Return the [X, Y] coordinate for the center point of the cell that contains the specified text.  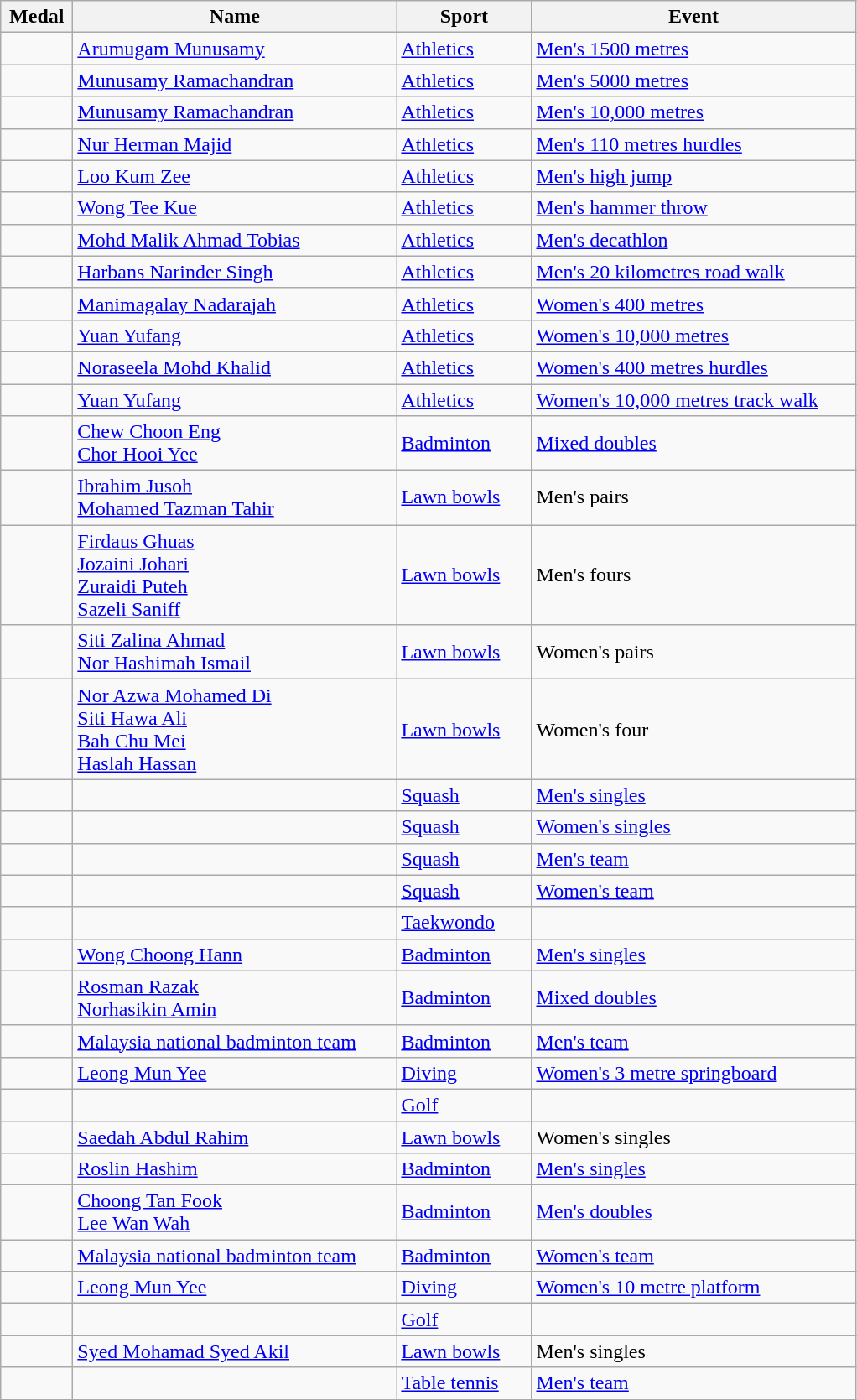
Nur Herman Majid [235, 144]
Men's 110 metres hurdles [693, 144]
Taekwondo [465, 923]
Choong Tan FookLee Wan Wah [235, 1213]
Women's 400 metres hurdles [693, 367]
Ibrahim JusohMohamed Tazman Tahir [235, 498]
Men's pairs [693, 498]
Men's high jump [693, 176]
Women's pairs [693, 653]
Noraseela Mohd Khalid [235, 367]
Table tennis [465, 1383]
Men's 1500 metres [693, 49]
Manimagalay Nadarajah [235, 304]
Men's doubles [693, 1213]
Women's 400 metres [693, 304]
Men's fours [693, 575]
Women's 10 metre platform [693, 1288]
Firdaus GhuasJozaini JohariZuraidi PutehSazeli Saniff [235, 575]
Arumugam Munusamy [235, 49]
Women's four [693, 730]
Name [235, 17]
Saedah Abdul Rahim [235, 1137]
Wong Choong Hann [235, 955]
Chew Choon EngChor Hooi Yee [235, 443]
Loo Kum Zee [235, 176]
Sport [465, 17]
Women's 3 metre springboard [693, 1073]
Men's 10,000 metres [693, 112]
Siti Zalina AhmadNor Hashimah Ismail [235, 653]
Syed Mohamad Syed Akil [235, 1351]
Nor Azwa Mohamed DiSiti Hawa AliBah Chu MeiHaslah Hassan [235, 730]
Mohd Malik Ahmad Tobias [235, 240]
Women's 10,000 metres track walk [693, 400]
Men's hammer throw [693, 208]
Women's 10,000 metres [693, 336]
Men's 20 kilometres road walk [693, 272]
Men's 5000 metres [693, 81]
Rosman RazakNorhasikin Amin [235, 998]
Wong Tee Kue [235, 208]
Harbans Narinder Singh [235, 272]
Medal [37, 17]
Event [693, 17]
Men's decathlon [693, 240]
Roslin Hashim [235, 1169]
